Extract the [X, Y] coordinate from the center of the cell holding the provided text.  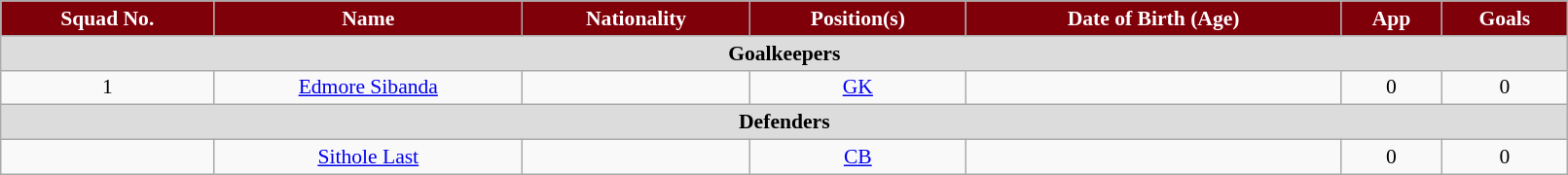
Position(s) [858, 18]
Goals [1505, 18]
Goalkeepers [784, 53]
Squad No. [107, 18]
App [1392, 18]
Nationality [637, 18]
1 [107, 87]
CB [858, 157]
GK [858, 87]
Date of Birth (Age) [1153, 18]
Name [368, 18]
Sithole Last [368, 157]
Defenders [784, 122]
Edmore Sibanda [368, 87]
